Provide the [X, Y] coordinate of the cell's center where the given text is located.  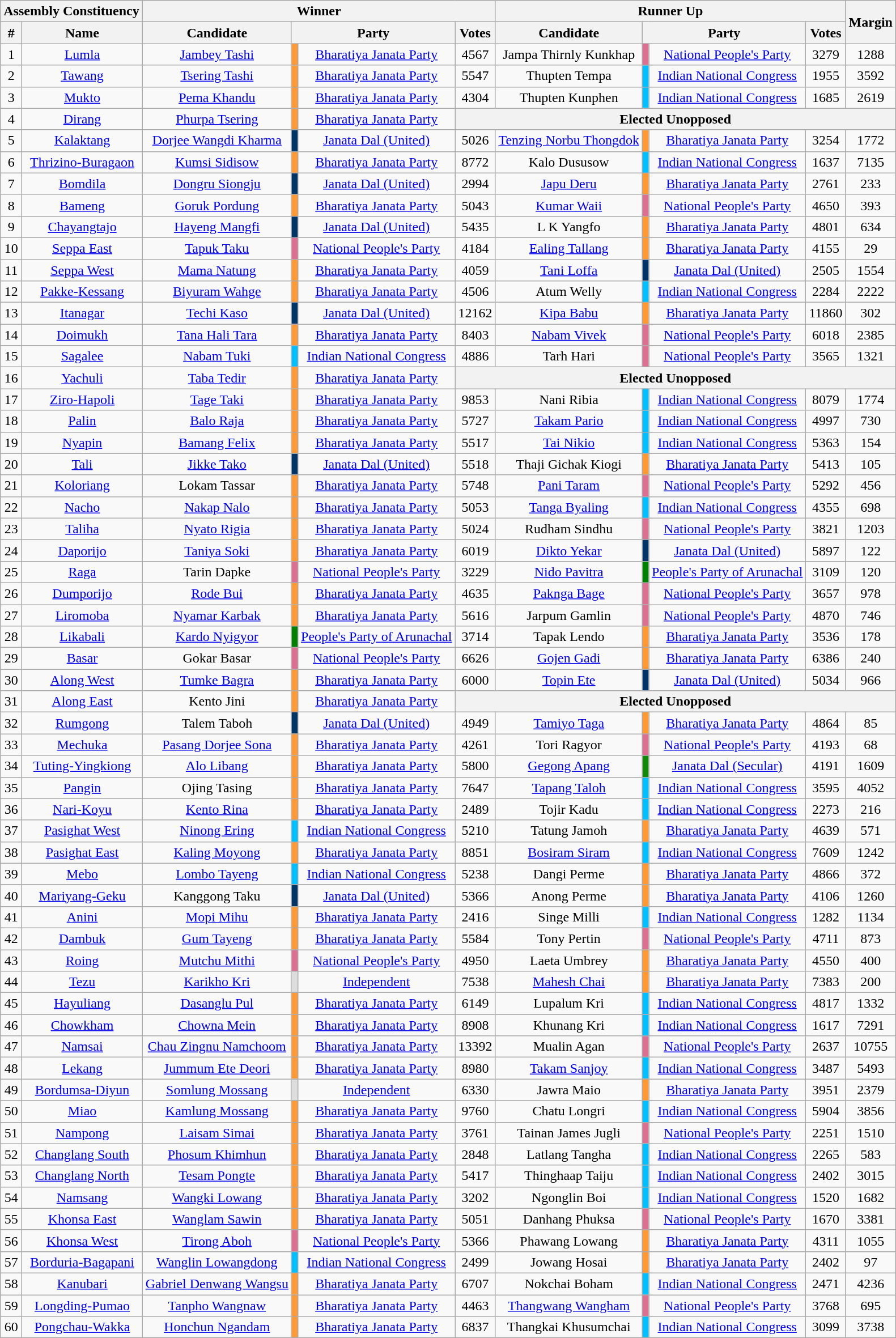
154 [870, 443]
Latlang Tangha [569, 1154]
2222 [870, 292]
51 [11, 1133]
Kumar Waii [569, 205]
3592 [870, 76]
4801 [826, 227]
122 [870, 550]
Bosiram Siram [569, 852]
Lombo Tayeng [216, 874]
4155 [826, 248]
400 [870, 961]
Kaling Moyong [216, 852]
Seppa East [82, 248]
27 [11, 615]
85 [870, 723]
Kardo Nyigyor [216, 637]
3565 [826, 356]
48 [11, 1068]
Tanga Byaling [569, 507]
Rumgong [82, 723]
3856 [870, 1111]
4191 [826, 766]
Jummum Ete Deori [216, 1068]
Takam Sanjoy [569, 1068]
Nabam Tuki [216, 356]
1617 [826, 1025]
2273 [826, 809]
Dasanglu Pul [216, 1004]
Kanubari [82, 1284]
1242 [870, 852]
Runner Up [670, 11]
Dikto Yekar [569, 550]
8 [11, 205]
Dangi Perme [569, 874]
Pasighat East [82, 852]
L K Yangfo [569, 227]
Chatu Longri [569, 1111]
Kento Jini [216, 702]
Dirang [82, 119]
5493 [870, 1068]
39 [11, 874]
1682 [870, 1197]
Seppa West [82, 270]
13392 [475, 1047]
1260 [870, 895]
Janata Dal (Secular) [728, 766]
Jambey Tashi [216, 54]
46 [11, 1025]
18 [11, 421]
Dongru Siongju [216, 184]
Along West [82, 680]
Alo Libang [216, 766]
Somlung Mossang [216, 1090]
4184 [475, 248]
3595 [826, 788]
6018 [826, 335]
Danhang Phuksa [569, 1219]
105 [870, 464]
Assembly Constituency [71, 11]
Atum Welly [569, 292]
746 [870, 615]
2994 [475, 184]
Bordumsa-Diyun [82, 1090]
Tumke Bagra [216, 680]
14 [11, 335]
Changlang North [82, 1176]
6626 [475, 659]
2505 [826, 270]
730 [870, 421]
1134 [870, 917]
Dambuk [82, 938]
Thrizino-Buragaon [82, 162]
38 [11, 852]
Namsai [82, 1047]
Roing [82, 961]
5904 [826, 1111]
873 [870, 938]
2619 [870, 97]
Thaji Gichak Kiogi [569, 464]
Mukto [82, 97]
178 [870, 637]
Tamiyo Taga [569, 723]
8980 [475, 1068]
57 [11, 1262]
8908 [475, 1025]
695 [870, 1305]
4635 [475, 593]
Thangwang Wangham [569, 1305]
4950 [475, 961]
5517 [475, 443]
44 [11, 982]
Paknga Bage [569, 593]
Itanagar [82, 313]
Chau Zingnu Namchoom [216, 1047]
Nokchai Boham [569, 1284]
20 [11, 464]
1510 [870, 1133]
1332 [870, 1004]
Taniya Soki [216, 550]
59 [11, 1305]
Tarh Hari [569, 356]
8772 [475, 162]
Tana Hali Tara [216, 335]
Nampong [82, 1133]
8403 [475, 335]
Tapuk Taku [216, 248]
Mualin Agan [569, 1047]
Singe Milli [569, 917]
7135 [870, 162]
120 [870, 572]
5800 [475, 766]
11860 [826, 313]
5727 [475, 421]
Likabali [82, 637]
Mopi Mihu [216, 917]
3381 [870, 1219]
Nyato Rigia [216, 529]
5547 [475, 76]
Taliha [82, 529]
Gokar Basar [216, 659]
Kalo Dususow [569, 162]
3487 [826, 1068]
5 [11, 141]
5417 [475, 1176]
35 [11, 788]
Jawra Maio [569, 1090]
1321 [870, 356]
Kanggong Taku [216, 895]
2489 [475, 809]
4949 [475, 723]
3821 [826, 529]
393 [870, 205]
Biyuram Wahge [216, 292]
4311 [826, 1241]
3202 [475, 1197]
1772 [870, 141]
Laeta Umbrey [569, 961]
4463 [475, 1305]
2379 [870, 1090]
Rudham Sindhu [569, 529]
Takam Pario [569, 421]
32 [11, 723]
5435 [475, 227]
4639 [826, 831]
1774 [870, 400]
2265 [826, 1154]
7 [11, 184]
372 [870, 874]
26 [11, 593]
Laisam Simai [216, 1133]
9 [11, 227]
Nyamar Karbak [216, 615]
13 [11, 313]
Khonsa East [82, 1219]
68 [870, 745]
3657 [826, 593]
5584 [475, 938]
50 [11, 1111]
1203 [870, 529]
31 [11, 702]
4236 [870, 1284]
Phurpa Tsering [216, 119]
Anong Perme [569, 895]
36 [11, 809]
7538 [475, 982]
2499 [475, 1262]
12162 [475, 313]
# [11, 33]
Wangki Lowang [216, 1197]
Anini [82, 917]
Dumporijo [82, 593]
6149 [475, 1004]
Phawang Lowang [569, 1241]
9853 [475, 400]
4304 [475, 97]
Mahesh Chai [569, 982]
1 [11, 54]
Longding-Pumao [82, 1305]
6 [11, 162]
Tezu [82, 982]
Sagalee [82, 356]
24 [11, 550]
4193 [826, 745]
1520 [826, 1197]
Tony Pertin [569, 938]
Kamlung Mossang [216, 1111]
Jikke Tako [216, 464]
Ziro-Hapoli [82, 400]
2848 [475, 1154]
3536 [826, 637]
2761 [826, 184]
4106 [826, 895]
Ninong Ering [216, 831]
Tsering Tashi [216, 76]
Name [82, 33]
Goruk Pordung [216, 205]
Tanpho Wangnaw [216, 1305]
37 [11, 831]
1282 [826, 917]
Pangin [82, 788]
40 [11, 895]
Along East [82, 702]
Doimukh [82, 335]
4870 [826, 615]
5292 [826, 486]
3279 [826, 54]
Balo Raja [216, 421]
Tani Loffa [569, 270]
Tirong Aboh [216, 1241]
Tori Ragyor [569, 745]
Lupalum Kri [569, 1004]
Wanglam Sawin [216, 1219]
1670 [826, 1219]
Pasighat West [82, 831]
Talem Taboh [216, 723]
5748 [475, 486]
1637 [826, 162]
7291 [870, 1025]
Ngonglin Boi [569, 1197]
Taba Tedir [216, 378]
4567 [475, 54]
Hayeng Mangfi [216, 227]
5616 [475, 615]
2284 [826, 292]
19 [11, 443]
3254 [826, 141]
Tojir Kadu [569, 809]
3738 [870, 1327]
4506 [475, 292]
52 [11, 1154]
Tapang Taloh [569, 788]
6000 [475, 680]
2637 [826, 1047]
200 [870, 982]
Margin [870, 22]
5053 [475, 507]
5051 [475, 1219]
302 [870, 313]
5518 [475, 464]
1554 [870, 270]
698 [870, 507]
41 [11, 917]
Jowang Hosai [569, 1262]
5897 [826, 550]
54 [11, 1197]
6330 [475, 1090]
42 [11, 938]
Daporijo [82, 550]
22 [11, 507]
23 [11, 529]
7647 [475, 788]
Lokam Tassar [216, 486]
28 [11, 637]
Changlang South [82, 1154]
55 [11, 1219]
233 [870, 184]
Pongchau-Wakka [82, 1327]
Pakke-Kessang [82, 292]
60 [11, 1327]
Yachuli [82, 378]
Thangkai Khusumchai [569, 1327]
6019 [475, 550]
Nabam Vivek [569, 335]
Topin Ete [569, 680]
Tatung Jamoh [569, 831]
8079 [826, 400]
8851 [475, 852]
53 [11, 1176]
Khonsa West [82, 1241]
Ojing Tasing [216, 788]
Dorjee Wangdi Kharma [216, 141]
Mebo [82, 874]
Kipa Babu [569, 313]
583 [870, 1154]
7383 [826, 982]
5024 [475, 529]
Bamang Felix [216, 443]
Karikho Kri [216, 982]
Tuting-Yingkiong [82, 766]
9760 [475, 1111]
4052 [870, 788]
3099 [826, 1327]
49 [11, 1090]
Bameng [82, 205]
5026 [475, 141]
17 [11, 400]
2251 [826, 1133]
Miao [82, 1111]
Bomdila [82, 184]
Winner [319, 11]
34 [11, 766]
58 [11, 1284]
4711 [826, 938]
10755 [870, 1047]
2416 [475, 917]
Chayangtajo [82, 227]
Mariyang-Geku [82, 895]
Borduria-Bagapani [82, 1262]
Japu Deru [569, 184]
216 [870, 809]
4261 [475, 745]
21 [11, 486]
Tesam Pongte [216, 1176]
5413 [826, 464]
4817 [826, 1004]
25 [11, 572]
33 [11, 745]
Tarin Dapke [216, 572]
3768 [826, 1305]
Kumsi Sidisow [216, 162]
Mechuka [82, 745]
Kento Rina [216, 809]
1955 [826, 76]
Nyapin [82, 443]
2 [11, 76]
Basar [82, 659]
11 [11, 270]
Pani Taram [569, 486]
Honchun Ngandam [216, 1327]
3 [11, 97]
2385 [870, 335]
56 [11, 1241]
Tenzing Norbu Thongdok [569, 141]
Gum Tayeng [216, 938]
Rode Bui [216, 593]
Kalaktang [82, 141]
4 [11, 119]
Liromoba [82, 615]
16 [11, 378]
5034 [826, 680]
Tapak Lendo [569, 637]
Chowkham [82, 1025]
Pasang Dorjee Sona [216, 745]
4997 [826, 421]
6386 [826, 659]
10 [11, 248]
3761 [475, 1133]
4650 [826, 205]
Wanglin Lowangdong [216, 1262]
Chowna Mein [216, 1025]
Nari-Koyu [82, 809]
Tali [82, 464]
Nakap Nalo [216, 507]
Gojen Gadi [569, 659]
634 [870, 227]
6837 [475, 1327]
Nacho [82, 507]
3714 [475, 637]
Thupten Tempa [569, 76]
1685 [826, 97]
571 [870, 831]
Nani Ribia [569, 400]
1609 [870, 766]
12 [11, 292]
4864 [826, 723]
Palin [82, 421]
Nido Pavitra [569, 572]
5043 [475, 205]
Lekang [82, 1068]
Phosum Khimhun [216, 1154]
Tai Nikio [569, 443]
5210 [475, 831]
3109 [826, 572]
45 [11, 1004]
6707 [475, 1284]
Gegong Apang [569, 766]
1055 [870, 1241]
4355 [826, 507]
Mama Natung [216, 270]
Raga [82, 572]
Mutchu Mithi [216, 961]
4550 [826, 961]
3015 [870, 1176]
47 [11, 1047]
15 [11, 356]
7609 [826, 852]
Lumla [82, 54]
2471 [826, 1284]
Koloriang [82, 486]
Pema Khandu [216, 97]
Tage Taki [216, 400]
4866 [826, 874]
5363 [826, 443]
30 [11, 680]
4059 [475, 270]
Hayuliang [82, 1004]
43 [11, 961]
Techi Kaso [216, 313]
5238 [475, 874]
Ealing Tallang [569, 248]
Khunang Kri [569, 1025]
Tawang [82, 76]
97 [870, 1262]
Tainan James Jugli [569, 1133]
3951 [826, 1090]
4886 [475, 356]
Thupten Kunphen [569, 97]
240 [870, 659]
Gabriel Denwang Wangsu [216, 1284]
456 [870, 486]
978 [870, 593]
Namsang [82, 1197]
1288 [870, 54]
Thinghaap Taiju [569, 1176]
3229 [475, 572]
Jarpum Gamlin [569, 615]
Jampa Thirnly Kunkhap [569, 54]
966 [870, 680]
